Output the [X, Y] coordinate of the center of the cell containing the given text.  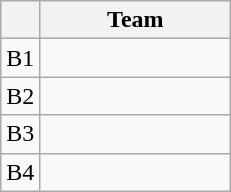
B1 [20, 58]
B3 [20, 134]
Team [136, 20]
B2 [20, 96]
B4 [20, 172]
